Scan for the cell matching the given text and deliver its (X, Y) coordinate at center. 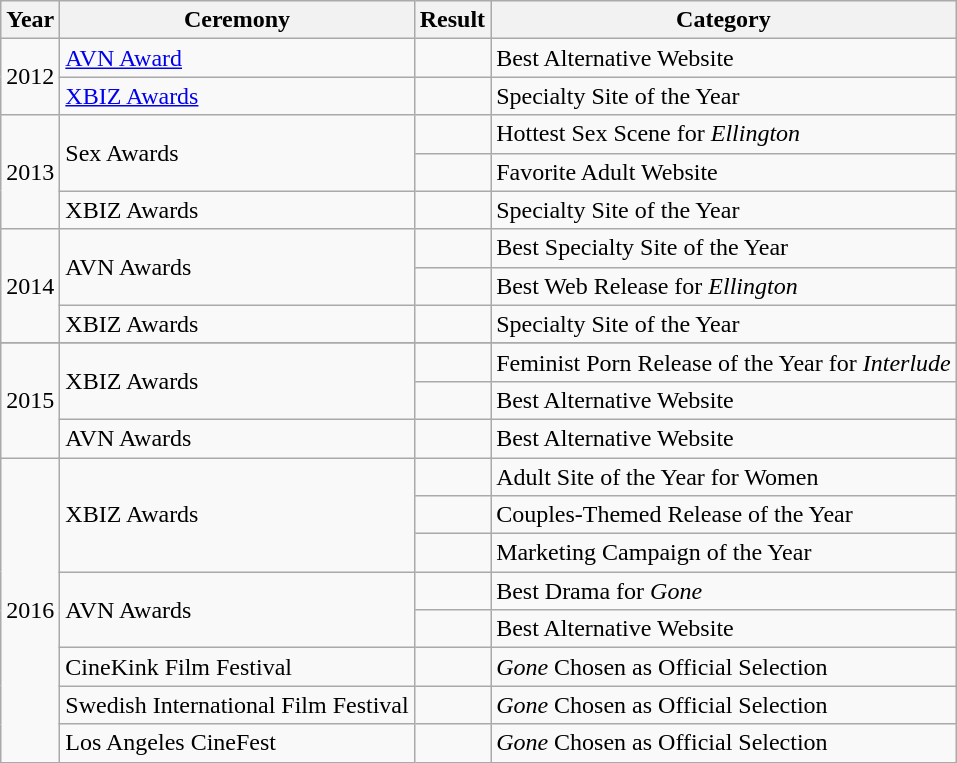
Couples-Themed Release of the Year (724, 515)
Adult Site of the Year for Women (724, 477)
Category (724, 20)
Swedish International Film Festival (237, 705)
Ceremony (237, 20)
Feminist Porn Release of the Year for Interlude (724, 362)
Marketing Campaign of the Year (724, 553)
Best Specialty Site of the Year (724, 248)
Year (30, 20)
Best Drama for Gone (724, 591)
2015 (30, 400)
Result (452, 20)
2014 (30, 286)
Best Web Release for Ellington (724, 286)
2012 (30, 77)
2016 (30, 610)
AVN Award (237, 58)
Favorite Adult Website (724, 172)
Sex Awards (237, 153)
CineKink Film Festival (237, 667)
Hottest Sex Scene for Ellington (724, 134)
Los Angeles CineFest (237, 743)
2013 (30, 172)
